Output the [x, y] coordinate of the center of the cell containing the given text.  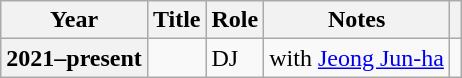
Title [176, 20]
DJ [235, 58]
2021–present [74, 58]
Role [235, 20]
Notes [357, 20]
with Jeong Jun-ha [357, 58]
Year [74, 20]
